Determine the (X, Y) coordinate at the center of the cell enclosing the given text.  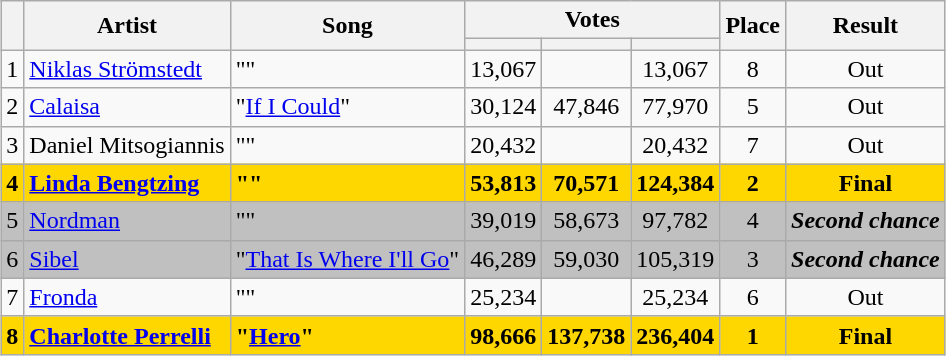
59,030 (586, 259)
Linda Bengtzing (127, 183)
Place (753, 26)
Calaisa (127, 107)
Song (347, 26)
70,571 (586, 183)
Nordman (127, 221)
Artist (127, 26)
47,846 (586, 107)
137,738 (586, 335)
Niklas Strömstedt (127, 69)
53,813 (504, 183)
236,404 (676, 335)
Charlotte Perrelli (127, 335)
77,970 (676, 107)
"That Is Where I'll Go" (347, 259)
"Hero" (347, 335)
39,019 (504, 221)
105,319 (676, 259)
"If I Could" (347, 107)
58,673 (586, 221)
30,124 (504, 107)
124,384 (676, 183)
46,289 (504, 259)
Votes (592, 20)
Result (866, 26)
Sibel (127, 259)
98,666 (504, 335)
Daniel Mitsogiannis (127, 145)
97,782 (676, 221)
Fronda (127, 297)
